Scan for the cell matching the given text and deliver its (X, Y) coordinate at center. 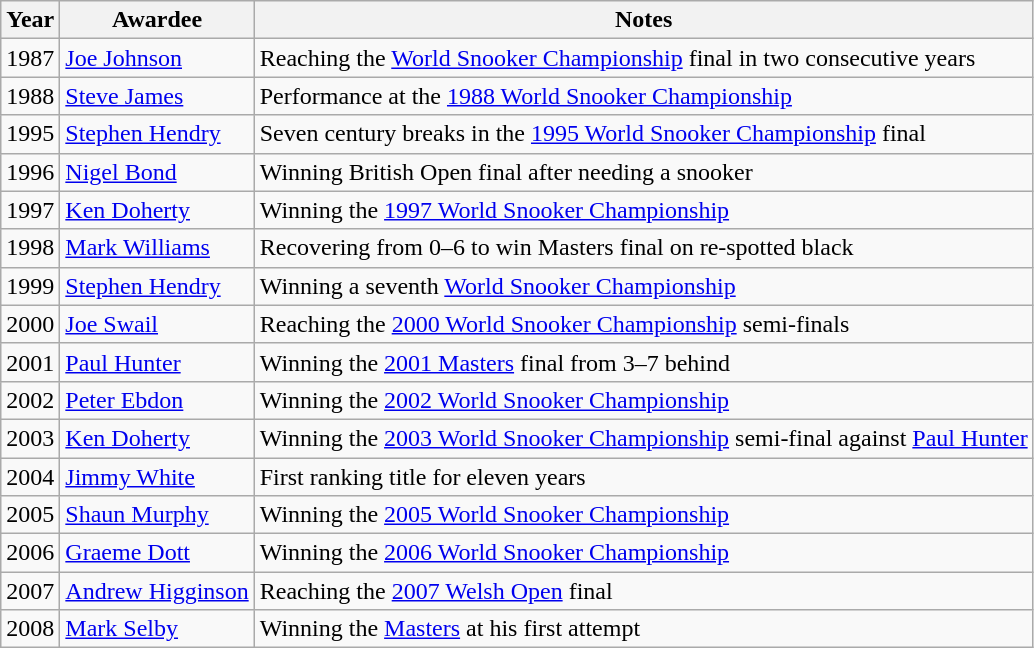
Reaching the 2007 Welsh Open final (644, 591)
1999 (30, 286)
Paul Hunter (157, 362)
Winning the Masters at his first attempt (644, 629)
Jimmy White (157, 477)
1997 (30, 210)
Mark Williams (157, 248)
2002 (30, 400)
2006 (30, 553)
Graeme Dott (157, 553)
Winning a seventh World Snooker Championship (644, 286)
Joe Johnson (157, 58)
Winning the 2003 World Snooker Championship semi-final against Paul Hunter (644, 438)
2008 (30, 629)
Steve James (157, 96)
1996 (30, 172)
1987 (30, 58)
2004 (30, 477)
First ranking title for eleven years (644, 477)
Notes (644, 20)
2007 (30, 591)
Awardee (157, 20)
Year (30, 20)
Performance at the 1988 World Snooker Championship (644, 96)
Reaching the World Snooker Championship final in two consecutive years (644, 58)
Andrew Higginson (157, 591)
Winning British Open final after needing a snooker (644, 172)
Winning the 1997 World Snooker Championship (644, 210)
1995 (30, 134)
Winning the 2005 World Snooker Championship (644, 515)
1998 (30, 248)
Peter Ebdon (157, 400)
Reaching the 2000 World Snooker Championship semi-finals (644, 324)
Nigel Bond (157, 172)
2003 (30, 438)
1988 (30, 96)
2001 (30, 362)
2005 (30, 515)
Winning the 2001 Masters final from 3–7 behind (644, 362)
2000 (30, 324)
Winning the 2006 World Snooker Championship (644, 553)
Seven century breaks in the 1995 World Snooker Championship final (644, 134)
Joe Swail (157, 324)
Shaun Murphy (157, 515)
Winning the 2002 World Snooker Championship (644, 400)
Recovering from 0–6 to win Masters final on re-spotted black (644, 248)
Mark Selby (157, 629)
